Locate the cell with the specified text and output its [X, Y] center coordinate. 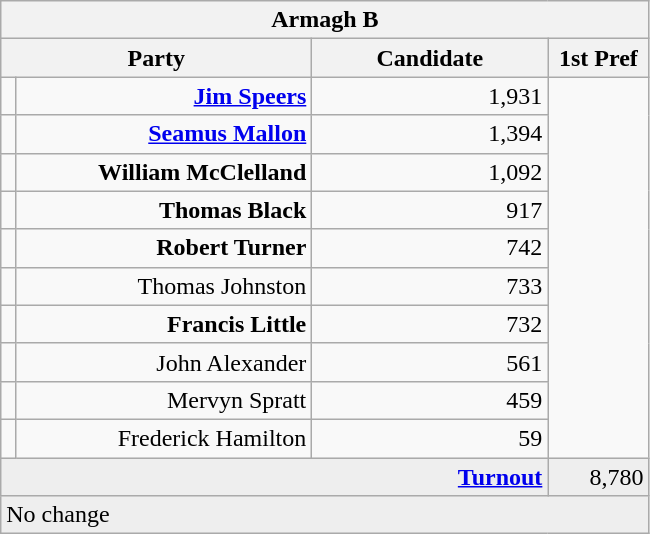
Seamus Mallon [164, 134]
459 [430, 400]
Armagh B [325, 20]
Party [156, 58]
733 [430, 286]
742 [430, 248]
1,394 [430, 134]
Robert Turner [164, 248]
Francis Little [164, 324]
Frederick Hamilton [164, 438]
John Alexander [164, 362]
Jim Speers [164, 96]
Thomas Johnston [164, 286]
561 [430, 362]
Thomas Black [164, 210]
1st Pref [598, 58]
917 [430, 210]
732 [430, 324]
Turnout [274, 477]
No change [325, 515]
Candidate [430, 58]
8,780 [598, 477]
1,931 [430, 96]
59 [430, 438]
Mervyn Spratt [164, 400]
1,092 [430, 172]
William McClelland [164, 172]
